Return the (x, y) coordinate for the center point of the cell that contains the specified text.  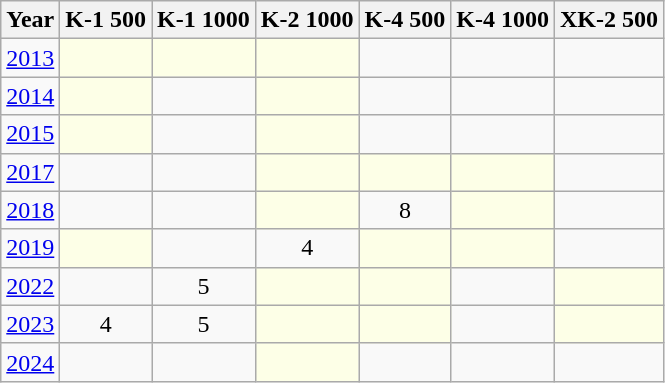
2018 (30, 210)
K-4 1000 (503, 20)
Year (30, 20)
K-1 500 (106, 20)
XK-2 500 (608, 20)
K-1 1000 (204, 20)
2022 (30, 286)
K-2 1000 (307, 20)
2019 (30, 248)
2017 (30, 172)
K-4 500 (405, 20)
2014 (30, 96)
2013 (30, 58)
2015 (30, 134)
2023 (30, 324)
8 (405, 210)
2024 (30, 362)
